Pinpoint the cell where the given text exists, returning its [x, y] midpoint coordinate. 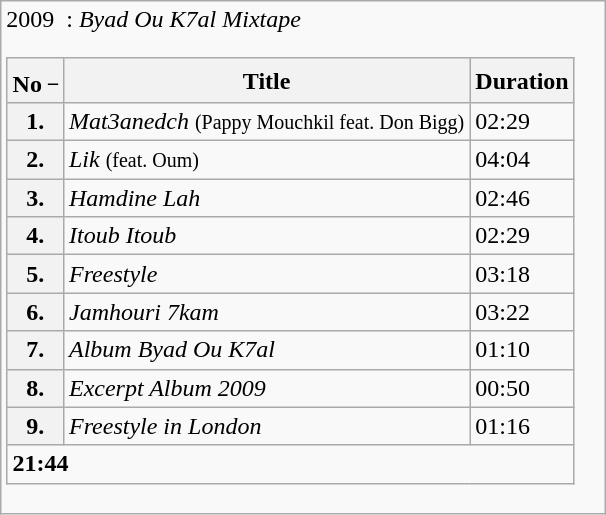
21:44 [290, 464]
03:18 [522, 274]
Duration [522, 80]
03:22 [522, 312]
Jamhouri 7kam [266, 312]
7. [35, 350]
9. [35, 426]
04:04 [522, 160]
Lik (feat. Oum) [266, 160]
No _ [35, 80]
01:16 [522, 426]
Itoub Itoub [266, 236]
01:10 [522, 350]
2. [35, 160]
Excerpt Album 2009 [266, 388]
00:50 [522, 388]
Mat3anedch (Pappy Mouchkil feat. Don Bigg) [266, 122]
3. [35, 198]
Album Byad Ou K7al [266, 350]
6. [35, 312]
Freestyle [266, 274]
Hamdine Lah [266, 198]
1. [35, 122]
5. [35, 274]
4. [35, 236]
02:46 [522, 198]
8. [35, 388]
Freestyle in London [266, 426]
Title [266, 80]
